Scan for the cell matching the given text and deliver its (x, y) coordinate at center. 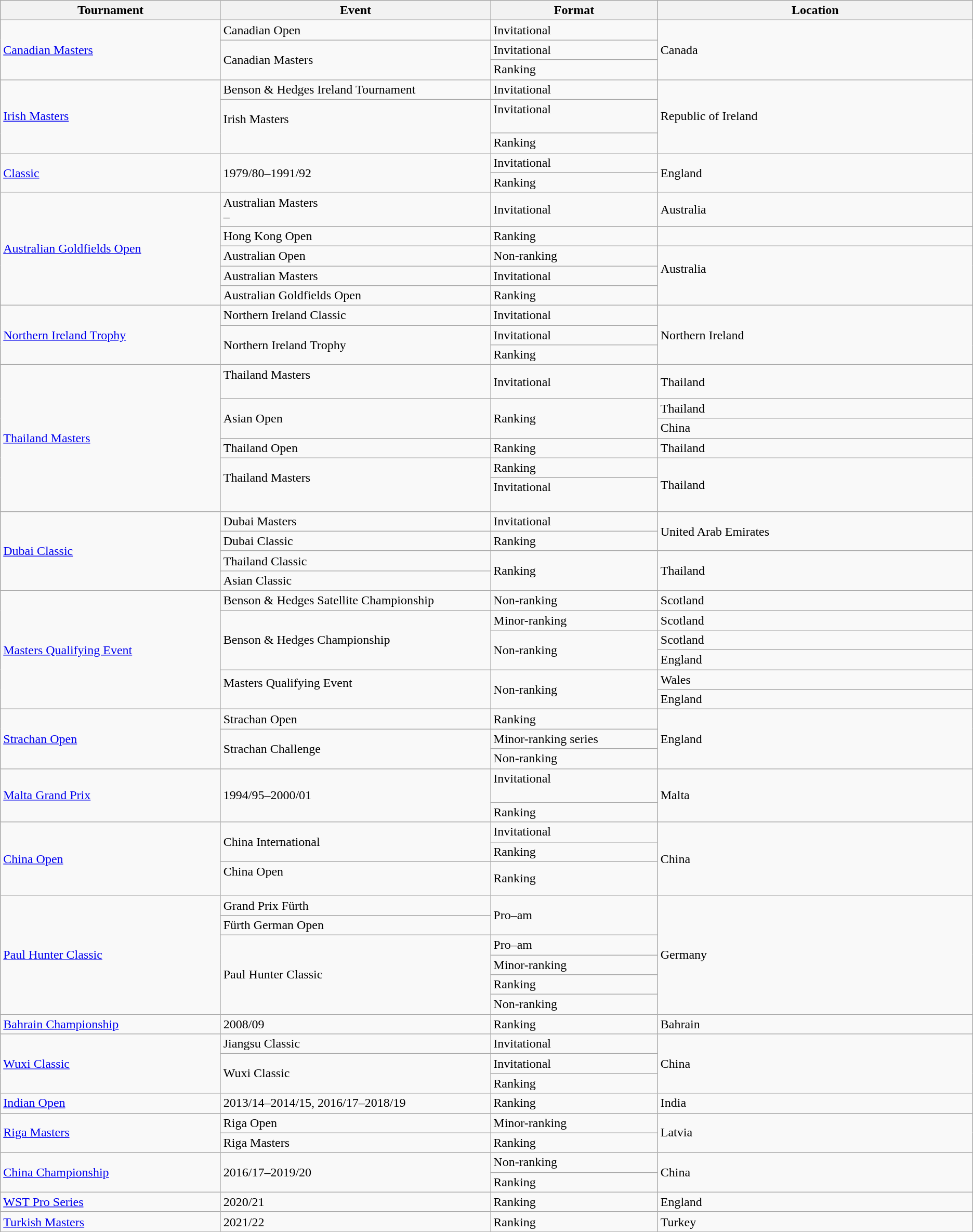
1979/80–1991/92 (356, 173)
2020/21 (356, 1202)
Australian Masters – (356, 209)
Jiangsu Classic (356, 1044)
Hong Kong Open (356, 236)
Turkey (815, 1222)
Indian Open (110, 1103)
Wales (815, 680)
Turkish Masters (110, 1222)
Minor-ranking series (574, 739)
Bahrain (815, 1024)
Event (356, 10)
Bahrain Championship (110, 1024)
Malta Grand Prix (110, 795)
Canadian Open (356, 30)
United Arab Emirates (815, 531)
Location (815, 10)
1994/95–2000/01 (356, 795)
Fürth German Open (356, 925)
Grand Prix Fürth (356, 905)
China International (356, 842)
2021/22 (356, 1222)
Northern Ireland Classic (356, 315)
2008/09 (356, 1024)
Strachan Challenge (356, 749)
2013/14–2014/15, 2016/17–2018/19 (356, 1103)
Malta (815, 795)
India (815, 1103)
China Championship (110, 1172)
Asian Classic (356, 580)
Riga Open (356, 1123)
Thailand Classic (356, 561)
Tournament (110, 10)
Classic (110, 173)
Benson & Hedges Satellite Championship (356, 600)
Format (574, 10)
Thailand Open (356, 448)
Benson & Hedges Championship (356, 640)
2016/17–2019/20 (356, 1172)
Australian Masters (356, 276)
Northern Ireland (815, 335)
Canada (815, 50)
Australian Open (356, 256)
Benson & Hedges Ireland Tournament (356, 89)
WST Pro Series (110, 1202)
Republic of Ireland (815, 116)
Dubai Masters (356, 521)
Asian Open (356, 418)
Germany (815, 955)
Latvia (815, 1133)
